Extract the (X, Y) coordinate from the center of the cell holding the provided text.  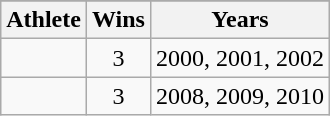
Wins (118, 20)
2008, 2009, 2010 (240, 96)
Athlete (44, 20)
2000, 2001, 2002 (240, 58)
Years (240, 20)
